For the text-containing cell, return its midpoint in [x, y] coordinate format. 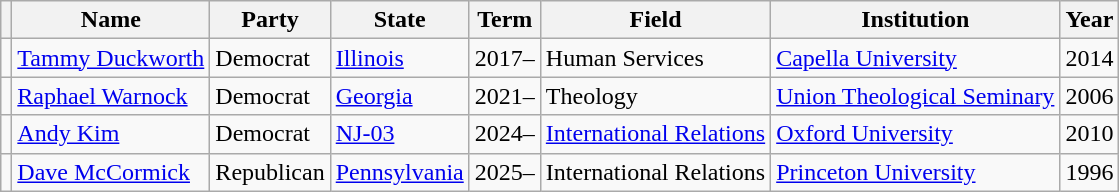
Union Theological Seminary [916, 96]
Human Services [655, 58]
Dave McCormick [111, 172]
2017– [504, 58]
Name [111, 20]
Capella University [916, 58]
2025– [504, 172]
Oxford University [916, 134]
2006 [1090, 96]
1996 [1090, 172]
Theology [655, 96]
Pennsylvania [400, 172]
2010 [1090, 134]
Raphael Warnock [111, 96]
2014 [1090, 58]
NJ-03 [400, 134]
Andy Kim [111, 134]
State [400, 20]
Field [655, 20]
2021– [504, 96]
Term [504, 20]
Georgia [400, 96]
Tammy Duckworth [111, 58]
Republican [270, 172]
Princeton University [916, 172]
Year [1090, 20]
Party [270, 20]
2024– [504, 134]
Illinois [400, 58]
Institution [916, 20]
